Search for the cell housing the specified text and yield its (x, y) center coordinate. 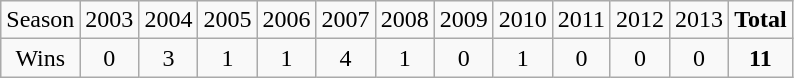
2012 (640, 20)
11 (761, 58)
3 (168, 58)
2013 (700, 20)
2011 (581, 20)
2009 (464, 20)
2006 (286, 20)
Season (40, 20)
2007 (346, 20)
2003 (110, 20)
2010 (522, 20)
2008 (404, 20)
Wins (40, 58)
2005 (228, 20)
Total (761, 20)
4 (346, 58)
2004 (168, 20)
